Locate the cell with the specified text and output its [X, Y] center coordinate. 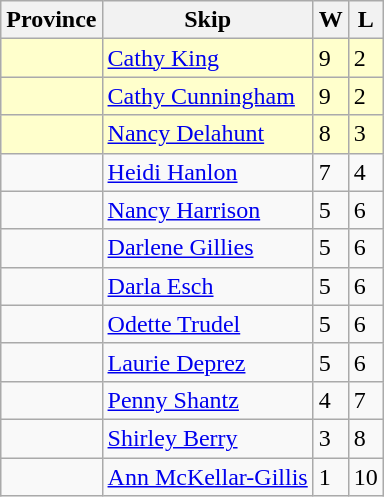
Nancy Delahunt [208, 134]
Nancy Harrison [208, 210]
Penny Shantz [208, 400]
L [366, 20]
W [330, 20]
Darlene Gillies [208, 248]
Darla Esch [208, 286]
Ann McKellar-Gillis [208, 477]
Cathy King [208, 58]
Laurie Deprez [208, 362]
Province [52, 20]
1 [330, 477]
10 [366, 477]
Shirley Berry [208, 438]
Odette Trudel [208, 324]
Skip [208, 20]
Heidi Hanlon [208, 172]
Cathy Cunningham [208, 96]
